Provide the [X, Y] coordinate of the cell's center where the given text is located.  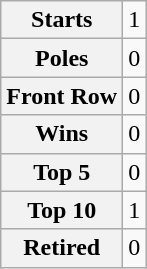
Starts [62, 20]
Top 10 [62, 210]
Front Row [62, 96]
Poles [62, 58]
Retired [62, 248]
Wins [62, 134]
Top 5 [62, 172]
